Return (x, y) of the center of cell containing provided text 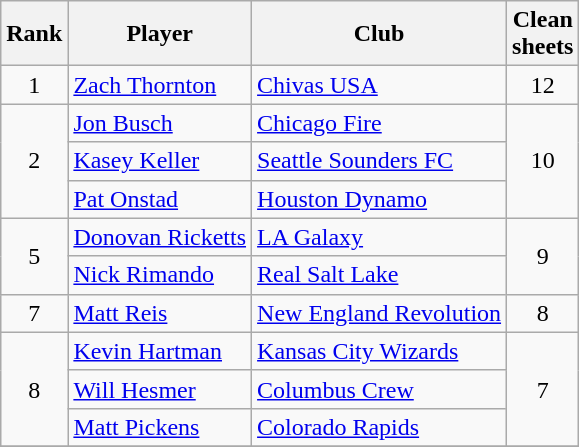
Jon Busch (160, 123)
2 (34, 161)
Chivas USA (380, 85)
LA Galaxy (380, 237)
Real Salt Lake (380, 275)
Club (380, 34)
Cleansheets (543, 34)
5 (34, 256)
Rank (34, 34)
Kansas City Wizards (380, 351)
New England Revolution (380, 313)
Columbus Crew (380, 389)
Pat Onstad (160, 199)
Seattle Sounders FC (380, 161)
10 (543, 161)
12 (543, 85)
Matt Reis (160, 313)
Zach Thornton (160, 85)
Colorado Rapids (380, 427)
Donovan Ricketts (160, 237)
9 (543, 256)
Kasey Keller (160, 161)
Houston Dynamo (380, 199)
Will Hesmer (160, 389)
1 (34, 85)
Player (160, 34)
Kevin Hartman (160, 351)
Matt Pickens (160, 427)
Chicago Fire (380, 123)
Nick Rimando (160, 275)
